Detect which cell encompasses the target text, then output its (x, y) center coordinate. 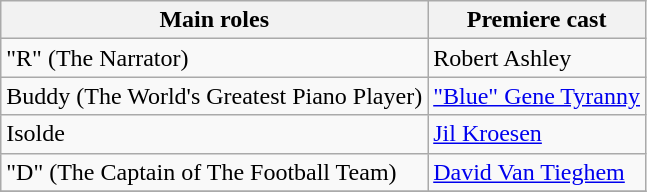
"Blue" Gene Tyranny (537, 96)
Main roles (214, 20)
David Van Tieghem (537, 172)
Buddy (The World's Greatest Piano Player) (214, 96)
Robert Ashley (537, 58)
Isolde (214, 134)
Jil Kroesen (537, 134)
"R" (The Narrator) (214, 58)
Premiere cast (537, 20)
"D" (The Captain of The Football Team) (214, 172)
